Return (x, y) of the center of cell containing provided text 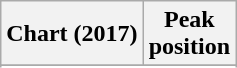
Chart (2017) (72, 34)
Peakposition (189, 34)
